Search for the cell housing the specified text and yield its (x, y) center coordinate. 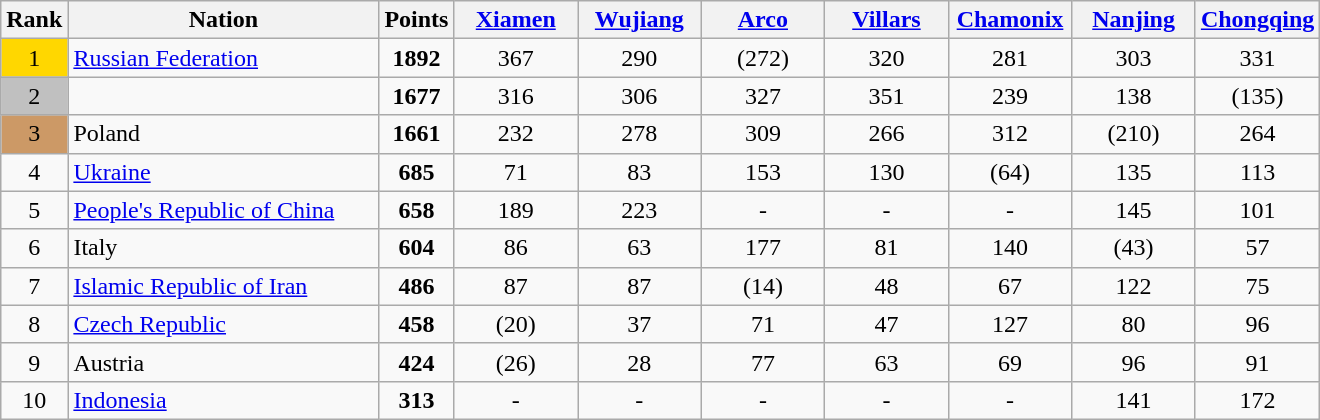
Wujiang (640, 20)
127 (1010, 324)
264 (1257, 134)
People's Republic of China (224, 210)
Russian Federation (224, 58)
1677 (416, 96)
316 (516, 96)
77 (763, 362)
Indonesia (224, 400)
685 (416, 172)
266 (887, 134)
122 (1134, 286)
Points (416, 20)
5 (34, 210)
351 (887, 96)
Ukraine (224, 172)
10 (34, 400)
Poland (224, 134)
91 (1257, 362)
177 (763, 248)
232 (516, 134)
6 (34, 248)
(210) (1134, 134)
69 (1010, 362)
(43) (1134, 248)
153 (763, 172)
7 (34, 286)
83 (640, 172)
Rank (34, 20)
424 (416, 362)
239 (1010, 96)
138 (1134, 96)
306 (640, 96)
331 (1257, 58)
Arco (763, 20)
Austria (224, 362)
281 (1010, 58)
Villars (887, 20)
Nanjing (1134, 20)
172 (1257, 400)
140 (1010, 248)
80 (1134, 324)
67 (1010, 286)
57 (1257, 248)
86 (516, 248)
309 (763, 134)
486 (416, 286)
290 (640, 58)
(272) (763, 58)
189 (516, 210)
113 (1257, 172)
Nation (224, 20)
2 (34, 96)
47 (887, 324)
48 (887, 286)
4 (34, 172)
Czech Republic (224, 324)
135 (1134, 172)
8 (34, 324)
Xiamen (516, 20)
9 (34, 362)
Italy (224, 248)
327 (763, 96)
(135) (1257, 96)
(26) (516, 362)
Chongqing (1257, 20)
130 (887, 172)
Islamic Republic of Iran (224, 286)
313 (416, 400)
101 (1257, 210)
Chamonix (1010, 20)
37 (640, 324)
28 (640, 362)
(14) (763, 286)
604 (416, 248)
141 (1134, 400)
75 (1257, 286)
1892 (416, 58)
303 (1134, 58)
3 (34, 134)
145 (1134, 210)
223 (640, 210)
278 (640, 134)
458 (416, 324)
320 (887, 58)
1661 (416, 134)
312 (1010, 134)
367 (516, 58)
(64) (1010, 172)
1 (34, 58)
(20) (516, 324)
658 (416, 210)
81 (887, 248)
